Capture the cell that displays the provided text and extract its (x, y) central coordinate. 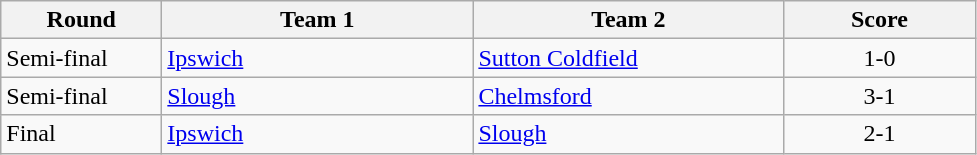
Team 2 (628, 20)
3-1 (880, 96)
Chelmsford (628, 96)
Score (880, 20)
Sutton Coldfield (628, 58)
Final (82, 134)
2-1 (880, 134)
Round (82, 20)
1-0 (880, 58)
Team 1 (318, 20)
